Capture the cell that displays the provided text and extract its [X, Y] central coordinate. 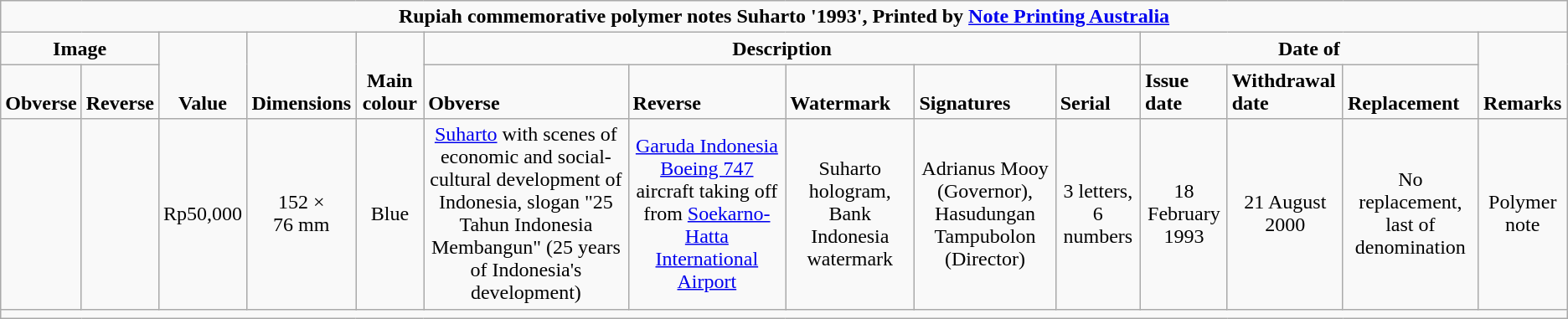
Watermark [850, 92]
Remarks [1523, 75]
Rp50,000 [203, 214]
Description [782, 49]
Blue [390, 214]
Garuda Indonesia Boeing 747 aircraft taking off from Soekarno-Hatta International Airport [707, 214]
Date of [1310, 49]
Rupiah commemorative polymer notes Suharto '1993', Printed by Note Printing Australia [784, 17]
Replacement [1411, 92]
Polymer note [1523, 214]
Issue date [1184, 92]
18 February 1993 [1184, 214]
152 × 76 mm [302, 214]
Value [203, 75]
Adrianus Mooy (Governor), Hasudungan Tampubolon (Director) [985, 214]
21 August 2000 [1285, 214]
Main colour [390, 75]
3 letters, 6 numbers [1097, 214]
No replacement, last of denomination [1411, 214]
Serial [1097, 92]
Dimensions [302, 75]
Image [80, 49]
Suharto hologram, Bank Indonesia watermark [850, 214]
Signatures [985, 92]
Withdrawal date [1285, 92]
